From the cell containing the given text, extract its center point as [x, y] coordinate. 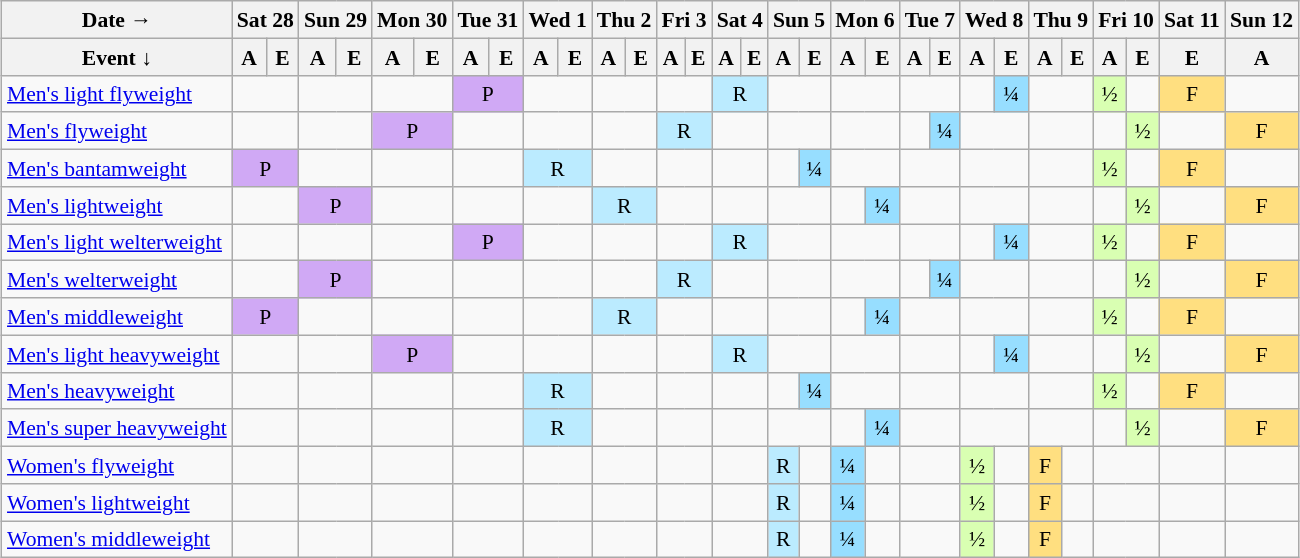
Mon 6 [864, 20]
Men's super heavyweight [117, 428]
Sat 28 [266, 20]
Men's light heavyweight [117, 354]
Wed 1 [557, 20]
Men's light flyweight [117, 94]
Sun 5 [799, 20]
Men's flyweight [117, 130]
Tue 31 [488, 20]
Thu 9 [1060, 20]
Tue 7 [930, 20]
Event ↓ [117, 56]
Sun 12 [1262, 20]
Men's heavyweight [117, 390]
Men's light welterweight [117, 242]
Wed 8 [994, 20]
Men's bantamweight [117, 168]
Sun 29 [336, 20]
Men's middleweight [117, 316]
Women's lightweight [117, 502]
Women's flyweight [117, 464]
Men's lightweight [117, 204]
Women's middleweight [117, 538]
Men's welterweight [117, 280]
Sat 11 [1192, 20]
Fri 3 [684, 20]
Date → [117, 20]
Fri 10 [1126, 20]
Sat 4 [740, 20]
Thu 2 [624, 20]
Mon 30 [412, 20]
